Output the [x, y] coordinate of the center of the cell containing the given text.  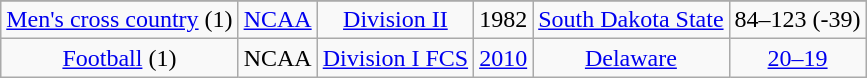
20–19 [798, 58]
Delaware [631, 58]
Football (1) [120, 58]
Division I FCS [395, 58]
Men's cross country (1) [120, 20]
84–123 (-39) [798, 20]
1982 [504, 20]
Division II [395, 20]
South Dakota State [631, 20]
2010 [504, 58]
